From the cell containing the given text, extract its center point as (x, y) coordinate. 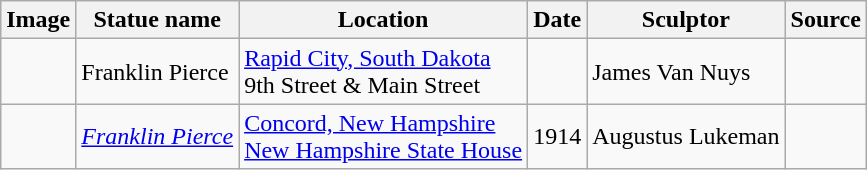
Sculptor (686, 20)
Date (558, 20)
Source (826, 20)
Rapid City, South Dakota9th Street & Main Street (384, 72)
James Van Nuys (686, 72)
Statue name (158, 20)
1914 (558, 136)
Image (38, 20)
Location (384, 20)
Concord, New HampshireNew Hampshire State House (384, 136)
Augustus Lukeman (686, 136)
